Detect which cell encompasses the target text, then output its (X, Y) center coordinate. 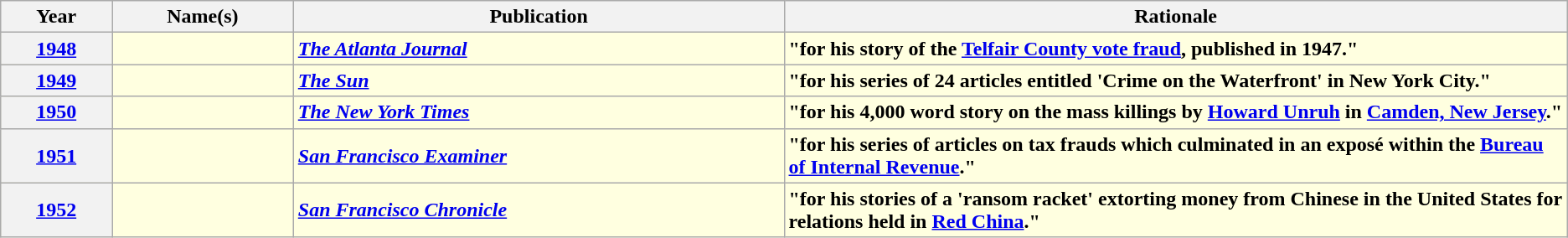
1952 (57, 210)
"for his 4,000 word story on the mass killings by Howard Unruh in Camden, New Jersey." (1176, 112)
1948 (57, 49)
Name(s) (203, 17)
The New York Times (539, 112)
"for his series of articles on tax frauds which culminated in an exposé within the Bureau of Internal Revenue." (1176, 156)
San Francisco Chronicle (539, 210)
"for his series of 24 articles entitled 'Crime on the Waterfront' in New York City." (1176, 80)
Rationale (1176, 17)
1949 (57, 80)
San Francisco Examiner (539, 156)
"for his stories of a 'ransom racket' extorting money from Chinese in the United States for relations held in Red China." (1176, 210)
"for his story of the Telfair County vote fraud, published in 1947." (1176, 49)
1950 (57, 112)
Year (57, 17)
The Sun (539, 80)
1951 (57, 156)
The Atlanta Journal (539, 49)
Publication (539, 17)
